Pinpoint the cell where the given text exists, returning its [x, y] midpoint coordinate. 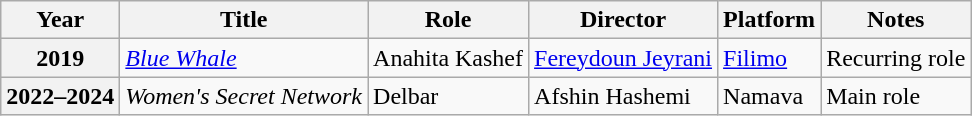
2019 [60, 58]
Main role [896, 96]
Platform [770, 20]
Delbar [448, 96]
Recurring role [896, 58]
Role [448, 20]
Fereydoun Jeyrani [624, 58]
Filimo [770, 58]
Year [60, 20]
Notes [896, 20]
Anahita Kashef [448, 58]
Women's Secret Network [244, 96]
2022–2024 [60, 96]
Title [244, 20]
Director [624, 20]
Afshin Hashemi [624, 96]
Namava [770, 96]
Blue Whale [244, 58]
